From the cell containing the given text, extract its center point as [x, y] coordinate. 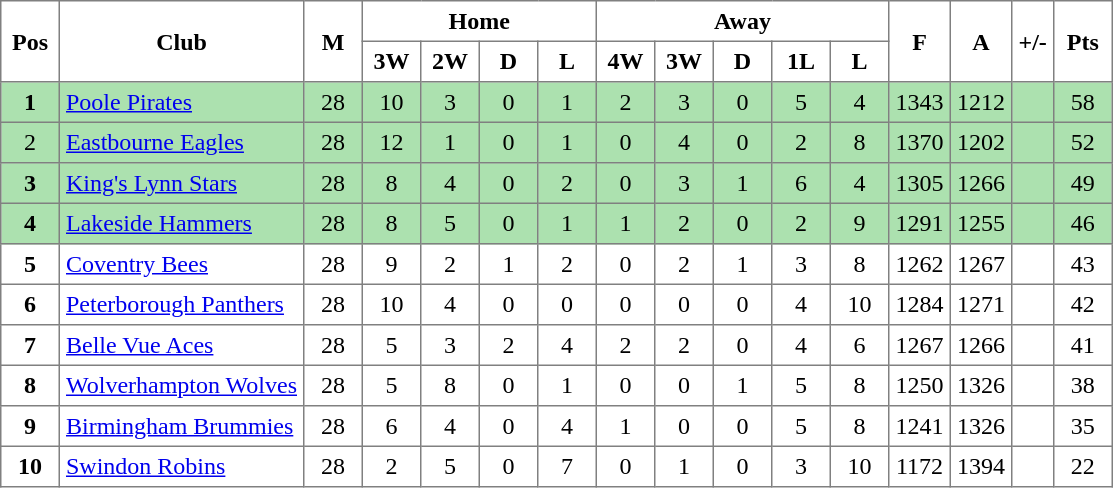
1241 [920, 426]
43 [1083, 264]
1284 [920, 304]
1262 [920, 264]
Wolverhampton Wolves [181, 385]
Birmingham Brummies [181, 426]
Coventry Bees [181, 264]
41 [1083, 345]
1370 [920, 142]
Belle Vue Aces [181, 345]
42 [1083, 304]
Away [742, 21]
King's Lynn Stars [181, 183]
1202 [981, 142]
4W [625, 61]
1271 [981, 304]
46 [1083, 223]
Lakeside Hammers [181, 223]
1172 [920, 466]
Swindon Robins [181, 466]
Eastbourne Eagles [181, 142]
Peterborough Panthers [181, 304]
1250 [920, 385]
1343 [920, 102]
M [333, 42]
2W [450, 61]
F [920, 42]
12 [391, 142]
A [981, 42]
Pos [30, 42]
1291 [920, 223]
22 [1083, 466]
49 [1083, 183]
Poole Pirates [181, 102]
Pts [1083, 42]
1305 [920, 183]
38 [1083, 385]
1L [801, 61]
Home [479, 21]
35 [1083, 426]
1255 [981, 223]
1212 [981, 102]
58 [1083, 102]
+/- [1033, 42]
Club [181, 42]
52 [1083, 142]
1394 [981, 466]
